Return the (x, y) coordinate for the center point of the cell that contains the specified text.  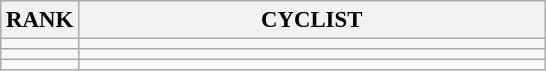
RANK (40, 20)
CYCLIST (312, 20)
